Identify which cell holds the provided text, then report its (x, y) central coordinate. 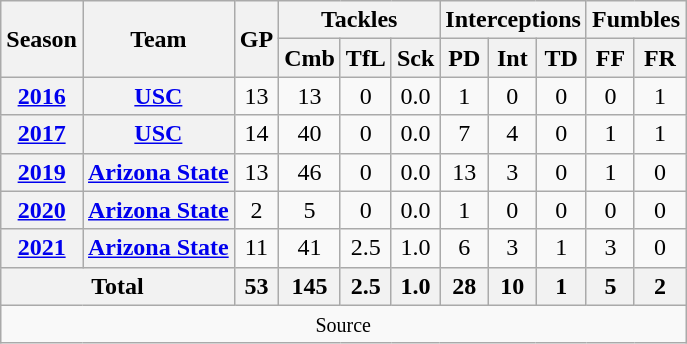
7 (464, 134)
2020 (42, 210)
2016 (42, 96)
2017 (42, 134)
Fumbles (636, 20)
Sck (415, 58)
2021 (42, 248)
11 (256, 248)
41 (310, 248)
PD (464, 58)
10 (512, 286)
Source (344, 324)
TfL (366, 58)
FF (610, 58)
28 (464, 286)
Team (158, 39)
TD (561, 58)
2019 (42, 172)
GP (256, 39)
Interceptions (514, 20)
53 (256, 286)
14 (256, 134)
FR (660, 58)
145 (310, 286)
46 (310, 172)
40 (310, 134)
Total (118, 286)
Season (42, 39)
Cmb (310, 58)
Int (512, 58)
Tackles (360, 20)
4 (512, 134)
6 (464, 248)
